Detect which cell encompasses the target text, then output its (x, y) center coordinate. 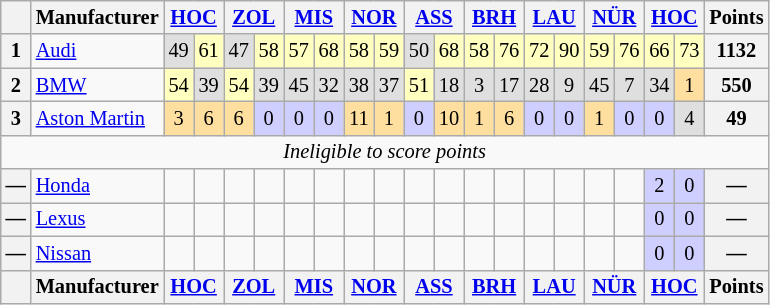
9 (569, 85)
BMW (98, 85)
Aston Martin (98, 118)
72 (539, 51)
66 (659, 51)
90 (569, 51)
Lexus (98, 219)
11 (359, 118)
73 (689, 51)
50 (419, 51)
Audi (98, 51)
Ineligible to score points (385, 152)
57 (299, 51)
34 (659, 85)
18 (449, 85)
1132 (736, 51)
51 (419, 85)
Nissan (98, 253)
28 (539, 85)
61 (209, 51)
Honda (98, 186)
47 (239, 51)
4 (689, 118)
17 (509, 85)
38 (359, 85)
37 (389, 85)
7 (629, 85)
32 (329, 85)
550 (736, 85)
10 (449, 118)
